Extract the [x, y] coordinate from the center of the cell holding the provided text.  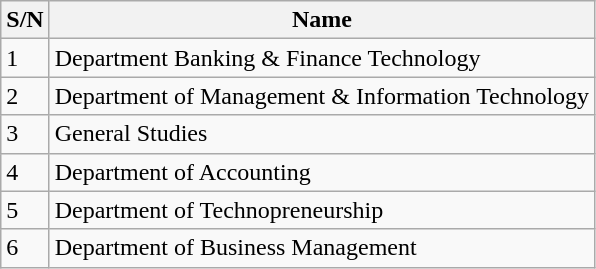
Department Banking & Finance Technology [322, 58]
General Studies [322, 134]
1 [25, 58]
Department of Accounting [322, 172]
Department of Management & Information Technology [322, 96]
4 [25, 172]
S/N [25, 20]
5 [25, 210]
Department of Technopreneurship [322, 210]
Name [322, 20]
3 [25, 134]
Department of Business Management [322, 248]
2 [25, 96]
6 [25, 248]
